Find where the given text appears and provide that cell's center as (x, y) coordinate. 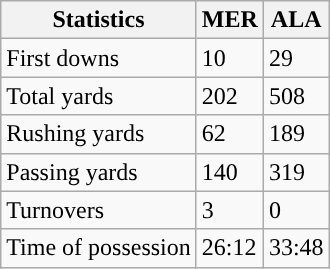
Total yards (99, 96)
0 (296, 210)
62 (230, 134)
Rushing yards (99, 134)
Turnovers (99, 210)
Statistics (99, 20)
3 (230, 210)
MER (230, 20)
140 (230, 172)
189 (296, 134)
319 (296, 172)
First downs (99, 58)
Time of possession (99, 248)
33:48 (296, 248)
29 (296, 58)
26:12 (230, 248)
508 (296, 96)
Passing yards (99, 172)
ALA (296, 20)
10 (230, 58)
202 (230, 96)
